Provide the (X, Y) coordinate of the cell's center where the given text is located.  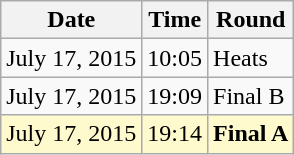
19:09 (175, 96)
Date (72, 20)
Final A (251, 134)
10:05 (175, 58)
19:14 (175, 134)
Final B (251, 96)
Time (175, 20)
Round (251, 20)
Heats (251, 58)
